Search for the cell housing the specified text and yield its (X, Y) center coordinate. 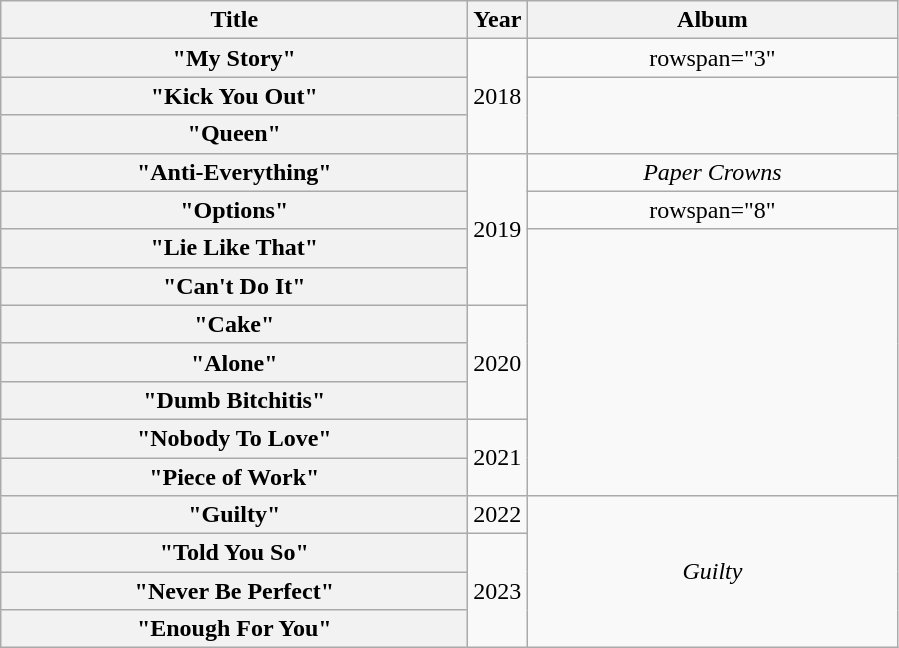
"Nobody To Love" (234, 438)
Paper Crowns (712, 172)
"My Story" (234, 58)
2023 (498, 591)
"Dumb Bitchitis" (234, 400)
"Piece of Work" (234, 477)
"Anti-Everything" (234, 172)
2021 (498, 457)
Guilty (712, 572)
2022 (498, 515)
"Options" (234, 210)
"Guilty" (234, 515)
2020 (498, 362)
"Can't Do It" (234, 286)
Year (498, 20)
"Queen" (234, 134)
rowspan="3" (712, 58)
"Alone" (234, 362)
"Told You So" (234, 553)
Title (234, 20)
"Kick You Out" (234, 96)
Album (712, 20)
"Enough For You" (234, 629)
"Lie Like That" (234, 248)
"Never Be Perfect" (234, 591)
"Cake" (234, 324)
2019 (498, 229)
2018 (498, 96)
rowspan="8" (712, 210)
